Extract the (X, Y) coordinate from the center of the cell holding the provided text.  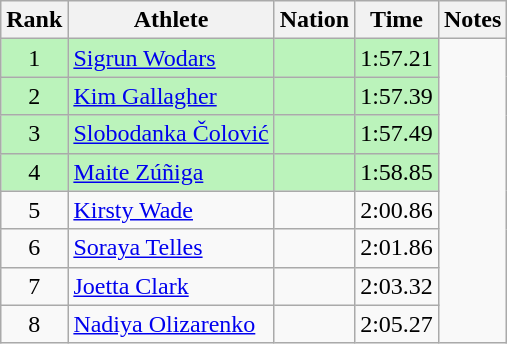
1:57.21 (397, 58)
Kim Gallagher (171, 96)
Nadiya Olizarenko (171, 324)
3 (34, 134)
2:03.32 (397, 286)
Maite Zúñiga (171, 172)
1:57.49 (397, 134)
1:57.39 (397, 96)
1 (34, 58)
7 (34, 286)
Joetta Clark (171, 286)
6 (34, 248)
Sigrun Wodars (171, 58)
Soraya Telles (171, 248)
Time (397, 20)
4 (34, 172)
Kirsty Wade (171, 210)
2:01.86 (397, 248)
Nation (314, 20)
2:00.86 (397, 210)
8 (34, 324)
Notes (472, 20)
2:05.27 (397, 324)
1:58.85 (397, 172)
Athlete (171, 20)
Slobodanka Čolović (171, 134)
5 (34, 210)
2 (34, 96)
Rank (34, 20)
